Extract the (X, Y) coordinate from the center of the cell holding the provided text.  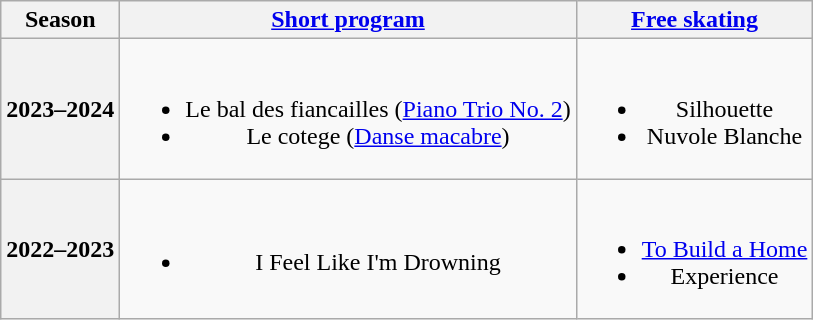
Silhouette Nuvole Blanche (694, 109)
2022–2023 (60, 249)
Season (60, 20)
I Feel Like I'm Drowning (348, 249)
Free skating (694, 20)
Short program (348, 20)
Le bal des fiancailles (Piano Trio No. 2) Le cotege (Danse macabre) (348, 109)
To Build a Home Experience (694, 249)
2023–2024 (60, 109)
